Determine the (x, y) coordinate at the center of the cell enclosing the given text.  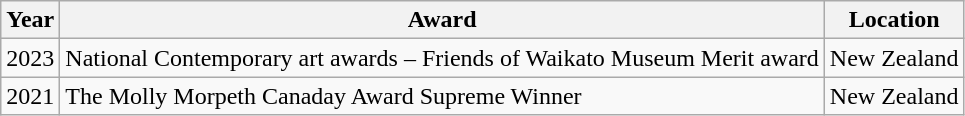
National Contemporary art awards – Friends of Waikato Museum Merit award (442, 58)
2021 (30, 96)
Year (30, 20)
Location (894, 20)
The Molly Morpeth Canaday Award Supreme Winner (442, 96)
2023 (30, 58)
Award (442, 20)
